Locate the cell with the specified text and output its [X, Y] center coordinate. 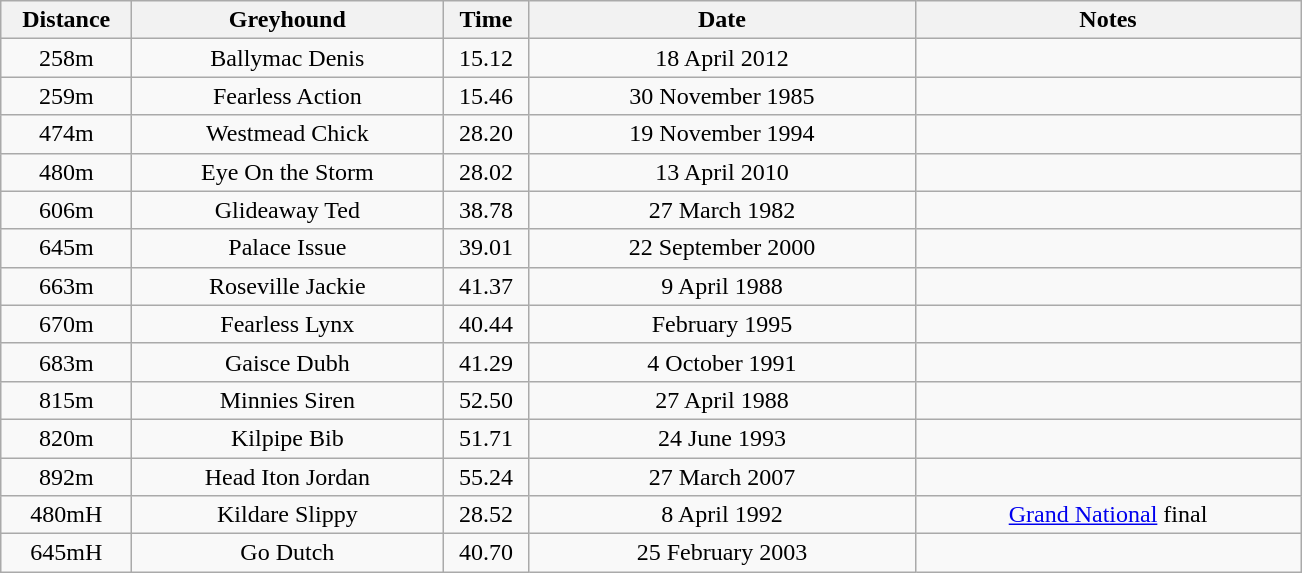
606m [66, 210]
27 March 2007 [722, 477]
4 October 1991 [722, 362]
663m [66, 286]
820m [66, 438]
40.70 [486, 553]
38.78 [486, 210]
39.01 [486, 248]
Time [486, 20]
27 April 1988 [722, 400]
259m [66, 96]
Kilpipe Bib [288, 438]
February 1995 [722, 324]
Minnies Siren [288, 400]
892m [66, 477]
13 April 2010 [722, 172]
Kildare Slippy [288, 515]
41.29 [486, 362]
Go Dutch [288, 553]
8 April 1992 [722, 515]
670m [66, 324]
Westmead Chick [288, 134]
22 September 2000 [722, 248]
Glideaway Ted [288, 210]
41.37 [486, 286]
Fearless Lynx [288, 324]
51.71 [486, 438]
28.20 [486, 134]
Head Iton Jordan [288, 477]
480mH [66, 515]
27 March 1982 [722, 210]
9 April 1988 [722, 286]
Ballymac Denis [288, 58]
Notes [1108, 20]
18 April 2012 [722, 58]
28.52 [486, 515]
683m [66, 362]
Distance [66, 20]
52.50 [486, 400]
474m [66, 134]
30 November 1985 [722, 96]
15.46 [486, 96]
Eye On the Storm [288, 172]
19 November 1994 [722, 134]
Palace Issue [288, 248]
645m [66, 248]
15.12 [486, 58]
815m [66, 400]
Gaisce Dubh [288, 362]
Fearless Action [288, 96]
25 February 2003 [722, 553]
480m [66, 172]
28.02 [486, 172]
24 June 1993 [722, 438]
645mH [66, 553]
Roseville Jackie [288, 286]
258m [66, 58]
40.44 [486, 324]
Greyhound [288, 20]
55.24 [486, 477]
Grand National final [1108, 515]
Date [722, 20]
